Search for the cell housing the specified text and yield its (x, y) center coordinate. 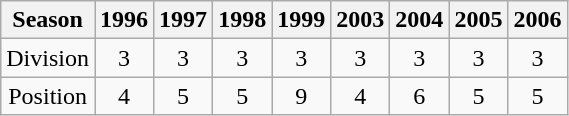
6 (420, 96)
Season (48, 20)
2004 (420, 20)
2006 (538, 20)
1999 (302, 20)
2005 (478, 20)
1998 (242, 20)
Position (48, 96)
1996 (124, 20)
Division (48, 58)
1997 (184, 20)
9 (302, 96)
2003 (360, 20)
